Pinpoint the cell where the given text exists, returning its [x, y] midpoint coordinate. 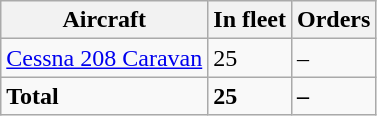
Total [104, 96]
Aircraft [104, 20]
In fleet [250, 20]
Orders [333, 20]
Cessna 208 Caravan [104, 58]
